Output the [x, y] coordinate of the center of the cell containing the given text.  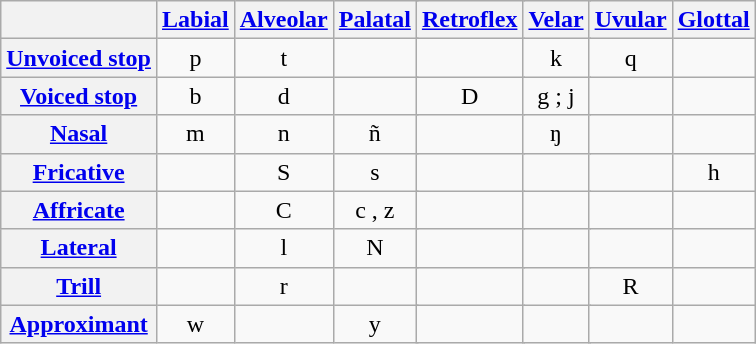
Fricative [79, 172]
t [284, 58]
Retroflex [470, 20]
r [284, 286]
Alveolar [284, 20]
ŋ [556, 134]
Trill [79, 286]
C [284, 210]
S [284, 172]
m [195, 134]
D [470, 96]
Glottal [714, 20]
Lateral [79, 248]
Nasal [79, 134]
s [374, 172]
k [556, 58]
R [630, 286]
N [374, 248]
Unvoiced stop [79, 58]
Labial [195, 20]
Affricate [79, 210]
p [195, 58]
n [284, 134]
ñ [374, 134]
l [284, 248]
h [714, 172]
q [630, 58]
Uvular [630, 20]
Voiced stop [79, 96]
Velar [556, 20]
Approximant [79, 324]
Palatal [374, 20]
d [284, 96]
g ; j [556, 96]
w [195, 324]
b [195, 96]
y [374, 324]
c , z [374, 210]
